Output the (x, y) coordinate of the center of the cell containing the given text.  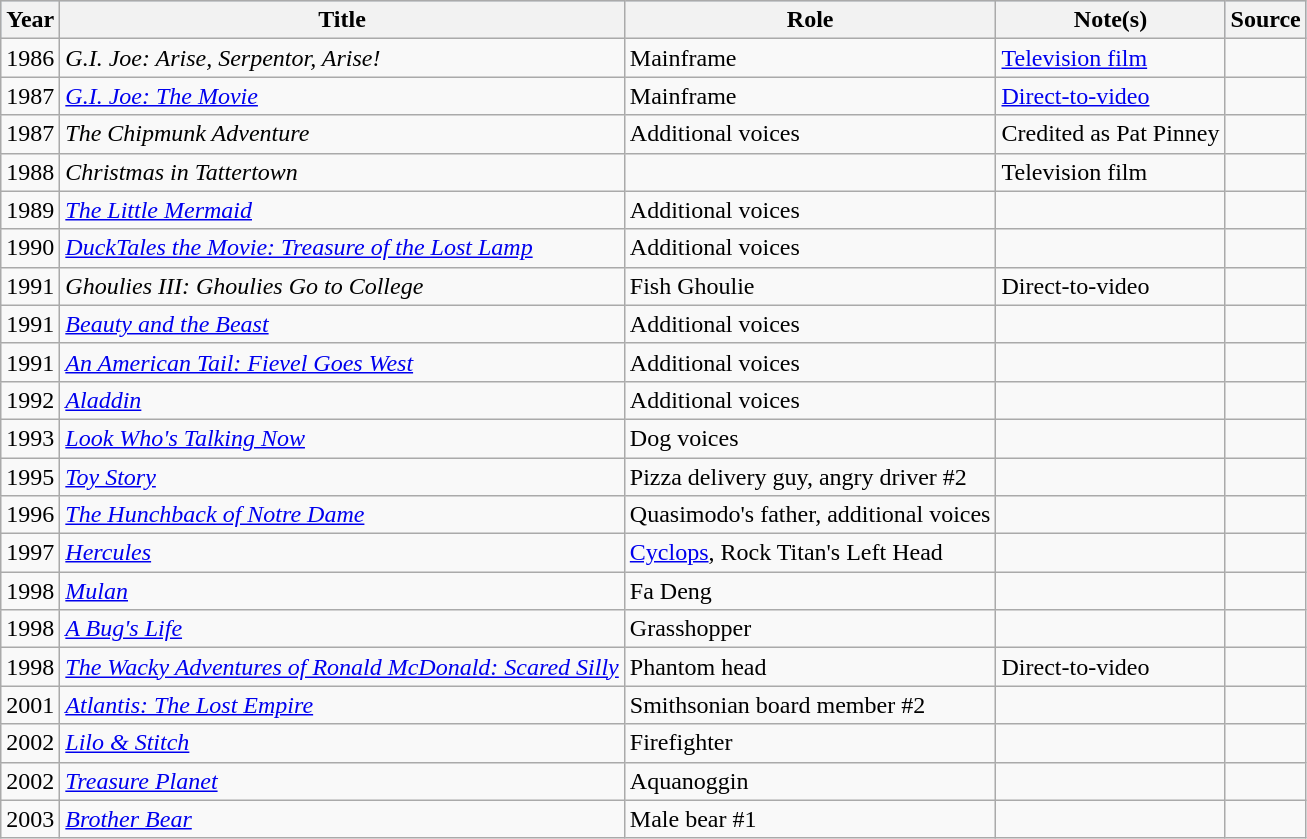
G.I. Joe: The Movie (342, 96)
Credited as Pat Pinney (1110, 134)
Phantom head (810, 667)
An American Tail: Fievel Goes West (342, 362)
Smithsonian board member #2 (810, 705)
1997 (30, 553)
1995 (30, 477)
Fish Ghoulie (810, 286)
Mulan (342, 591)
1996 (30, 515)
Year (30, 20)
Note(s) (1110, 20)
1986 (30, 58)
Firefighter (810, 743)
The Little Mermaid (342, 210)
Look Who's Talking Now (342, 438)
Atlantis: The Lost Empire (342, 705)
2003 (30, 819)
Hercules (342, 553)
Aladdin (342, 400)
A Bug's Life (342, 629)
Cyclops, Rock Titan's Left Head (810, 553)
DuckTales the Movie: Treasure of the Lost Lamp (342, 248)
1988 (30, 172)
Male bear #1 (810, 819)
Quasimodo's father, additional voices (810, 515)
Role (810, 20)
Grasshopper (810, 629)
Aquanoggin (810, 781)
Source (1266, 20)
The Wacky Adventures of Ronald McDonald: Scared Silly (342, 667)
Brother Bear (342, 819)
The Hunchback of Notre Dame (342, 515)
Dog voices (810, 438)
2001 (30, 705)
Toy Story (342, 477)
1993 (30, 438)
1989 (30, 210)
Christmas in Tattertown (342, 172)
Lilo & Stitch (342, 743)
1992 (30, 400)
1990 (30, 248)
G.I. Joe: Arise, Serpentor, Arise! (342, 58)
Ghoulies III: Ghoulies Go to College (342, 286)
Pizza delivery guy, angry driver #2 (810, 477)
Fa Deng (810, 591)
Treasure Planet (342, 781)
The Chipmunk Adventure (342, 134)
Title (342, 20)
Beauty and the Beast (342, 324)
